Scan for the cell matching the given text and deliver its [X, Y] coordinate at center. 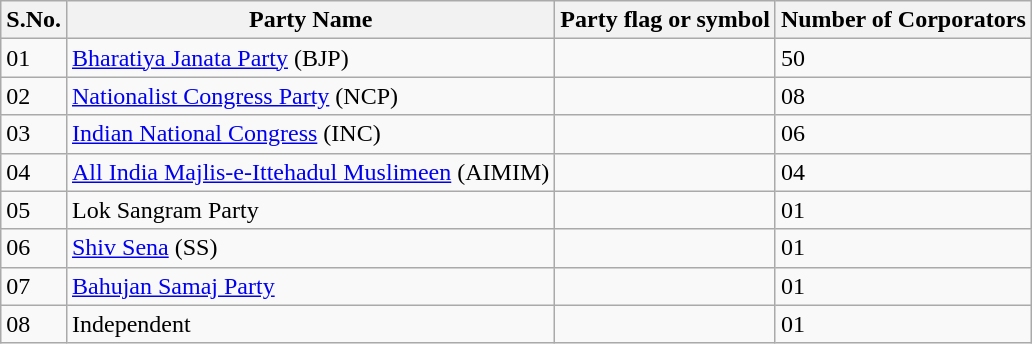
02 [34, 96]
Independent [310, 324]
Indian National Congress (INC) [310, 134]
Shiv Sena (SS) [310, 248]
03 [34, 134]
Nationalist Congress Party (NCP) [310, 96]
S.No. [34, 20]
50 [903, 58]
Number of Corporators [903, 20]
Bharatiya Janata Party (BJP) [310, 58]
05 [34, 210]
All India Majlis-e-Ittehadul Muslimeen (AIMIM) [310, 172]
07 [34, 286]
Bahujan Samaj Party [310, 286]
Party flag or symbol [666, 20]
Lok Sangram Party [310, 210]
Party Name [310, 20]
